Search for the cell housing the specified text and yield its [x, y] center coordinate. 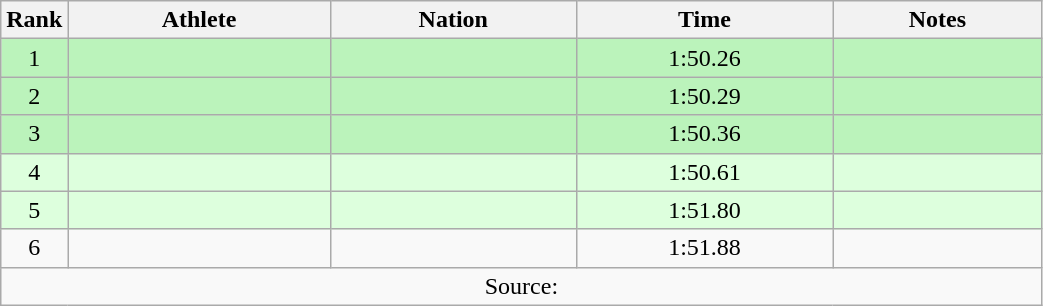
1:50.26 [704, 58]
1:51.80 [704, 210]
1:50.36 [704, 134]
Source: [522, 286]
6 [34, 248]
3 [34, 134]
1:50.61 [704, 172]
4 [34, 172]
5 [34, 210]
2 [34, 96]
1:51.88 [704, 248]
Rank [34, 20]
1:50.29 [704, 96]
Time [704, 20]
1 [34, 58]
Nation [453, 20]
Athlete [199, 20]
Notes [938, 20]
